Provide the (X, Y) coordinate of the cell's center where the given text is located.  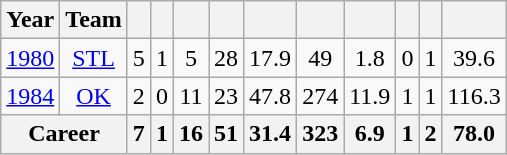
323 (320, 134)
49 (320, 58)
116.3 (474, 96)
1.8 (370, 58)
39.6 (474, 58)
78.0 (474, 134)
17.9 (270, 58)
28 (226, 58)
OK (94, 96)
47.8 (270, 96)
Career (64, 134)
7 (138, 134)
11.9 (370, 96)
16 (190, 134)
1984 (30, 96)
51 (226, 134)
6.9 (370, 134)
Year (30, 20)
23 (226, 96)
STL (94, 58)
11 (190, 96)
274 (320, 96)
Team (94, 20)
31.4 (270, 134)
1980 (30, 58)
